Determine the [x, y] coordinate at the center of the cell enclosing the given text.  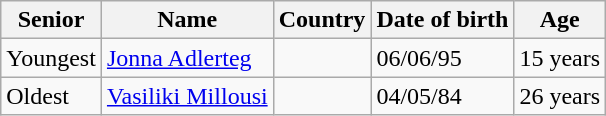
Senior [52, 20]
15 years [560, 58]
04/05/84 [442, 96]
Age [560, 20]
Name [187, 20]
Country [322, 20]
Vasiliki Millousi [187, 96]
Date of birth [442, 20]
Youngest [52, 58]
Jonna Adlerteg [187, 58]
26 years [560, 96]
Oldest [52, 96]
06/06/95 [442, 58]
